Locate the cell with the specified text and output its (x, y) center coordinate. 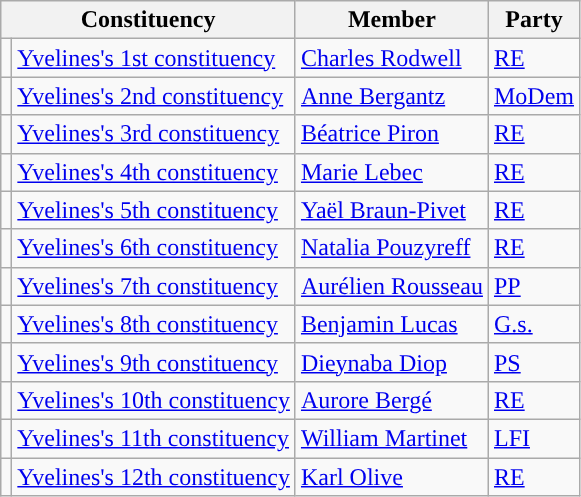
Constituency (148, 20)
Member (392, 20)
Yvelines's 12th constituency (154, 477)
Yvelines's 6th constituency (154, 248)
Yvelines's 11th constituency (154, 438)
Yvelines's 4th constituency (154, 172)
Yvelines's 10th constituency (154, 400)
Yvelines's 7th constituency (154, 286)
Yvelines's 1st constituency (154, 58)
Charles Rodwell (392, 58)
Natalia Pouzyreff (392, 248)
Yvelines's 2nd constituency (154, 96)
Dieynaba Diop (392, 362)
Yvelines's 8th constituency (154, 324)
Karl Olive (392, 477)
Yvelines's 9th constituency (154, 362)
Yaël Braun-Pivet (392, 210)
Anne Bergantz (392, 96)
William Martinet (392, 438)
Marie Lebec (392, 172)
Yvelines's 3rd constituency (154, 134)
PS (534, 362)
MoDem (534, 96)
Yvelines's 5th constituency (154, 210)
Party (534, 20)
LFI (534, 438)
Aurélien Rousseau (392, 286)
Béatrice Piron (392, 134)
G.s. (534, 324)
Benjamin Lucas (392, 324)
PP (534, 286)
Aurore Bergé (392, 400)
